Return the [x, y] coordinate for the center point of the cell that contains the specified text.  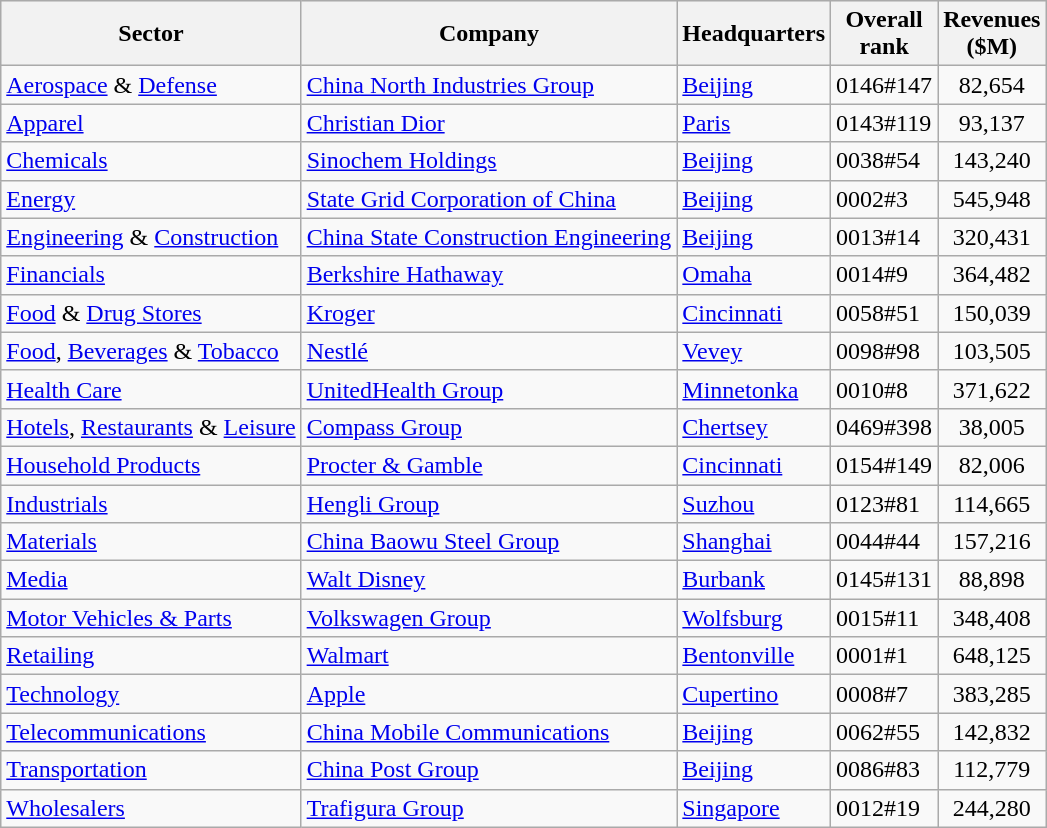
88,898 [992, 580]
Minnetonka [754, 389]
0013#14 [884, 237]
Compass Group [489, 427]
0146#147 [884, 85]
0062#55 [884, 732]
320,431 [992, 237]
0058#51 [884, 313]
Sector [151, 34]
348,408 [992, 618]
0154#149 [884, 465]
Apparel [151, 123]
157,216 [992, 542]
Headquarters [754, 34]
0015#11 [884, 618]
0008#7 [884, 694]
Sinochem Holdings [489, 161]
Motor Vehicles & Parts [151, 618]
Company [489, 34]
Kroger [489, 313]
0010#8 [884, 389]
Omaha [754, 275]
0014#9 [884, 275]
0145#131 [884, 580]
0038#54 [884, 161]
UnitedHealth Group [489, 389]
364,482 [992, 275]
Hengli Group [489, 503]
Chertsey [754, 427]
Industrials [151, 503]
Walt Disney [489, 580]
244,280 [992, 808]
State Grid Corporation of China [489, 199]
648,125 [992, 656]
0143#119 [884, 123]
Cupertino [754, 694]
112,779 [992, 770]
China Baowu Steel Group [489, 542]
China State Construction Engineering [489, 237]
Media [151, 580]
383,285 [992, 694]
Wholesalers [151, 808]
Burbank [754, 580]
China Mobile Communications [489, 732]
0086#83 [884, 770]
Engineering & Construction [151, 237]
Financials [151, 275]
0012#19 [884, 808]
Food & Drug Stores [151, 313]
Volkswagen Group [489, 618]
Walmart [489, 656]
38,005 [992, 427]
0098#98 [884, 351]
Retailing [151, 656]
Bentonville [754, 656]
Paris [754, 123]
114,665 [992, 503]
Materials [151, 542]
0001#1 [884, 656]
Christian Dior [489, 123]
Suzhou [754, 503]
143,240 [992, 161]
Shanghai [754, 542]
0002#3 [884, 199]
Vevey [754, 351]
Health Care [151, 389]
Technology [151, 694]
0123#81 [884, 503]
China Post Group [489, 770]
Revenues ($M) [992, 34]
82,006 [992, 465]
Singapore [754, 808]
0469#398 [884, 427]
Berkshire Hathaway [489, 275]
Food, Beverages & Tobacco [151, 351]
150,039 [992, 313]
Household Products [151, 465]
Telecommunications [151, 732]
Procter & Gamble [489, 465]
Hotels, Restaurants & Leisure [151, 427]
Transportation [151, 770]
Apple [489, 694]
371,622 [992, 389]
142,832 [992, 732]
82,654 [992, 85]
Trafigura Group [489, 808]
China North Industries Group [489, 85]
Overall rank [884, 34]
Chemicals [151, 161]
Energy [151, 199]
103,505 [992, 351]
93,137 [992, 123]
Nestlé [489, 351]
545,948 [992, 199]
Aerospace & Defense [151, 85]
0044#44 [884, 542]
Wolfsburg [754, 618]
